Provide the (X, Y) coordinate of the cell's center where the given text is located.  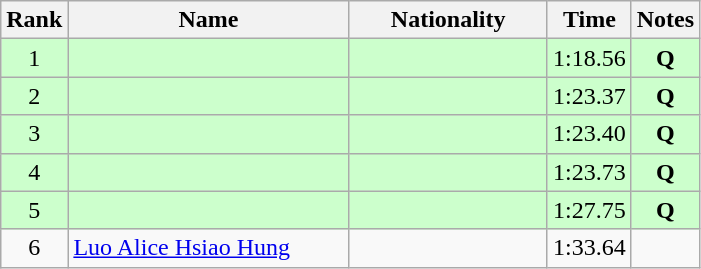
Notes (665, 20)
1:18.56 (589, 58)
5 (34, 210)
Rank (34, 20)
3 (34, 134)
Name (208, 20)
2 (34, 96)
Time (589, 20)
6 (34, 248)
1 (34, 58)
1:23.37 (589, 96)
1:23.40 (589, 134)
4 (34, 172)
1:23.73 (589, 172)
Nationality (448, 20)
Luo Alice Hsiao Hung (208, 248)
1:33.64 (589, 248)
1:27.75 (589, 210)
